Identify which cell holds the provided text, then report its [x, y] central coordinate. 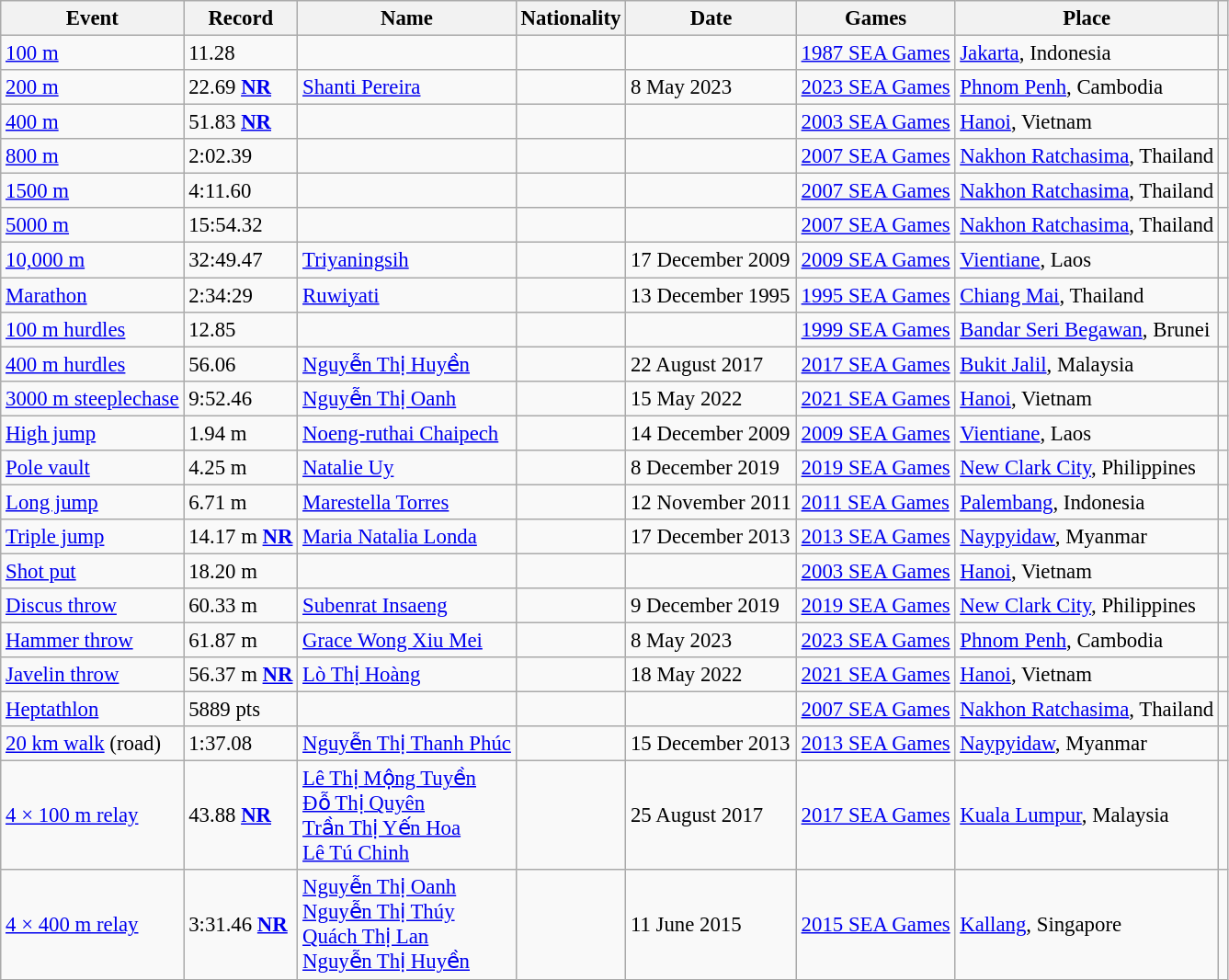
11 June 2015 [711, 925]
2015 SEA Games [875, 925]
Nguyễn Thị Oanh [406, 398]
5000 m [92, 225]
Hammer throw [92, 641]
8 December 2019 [711, 468]
800 m [92, 156]
56.37 m NR [241, 675]
1500 m [92, 191]
12.85 [241, 329]
4:11.60 [241, 191]
17 December 2009 [711, 260]
200 m [92, 87]
1.94 m [241, 433]
Nguyễn Thị Huyền [406, 364]
Event [92, 18]
5889 pts [241, 710]
Bandar Seri Begawan, Brunei [1087, 329]
Discus throw [92, 606]
10,000 m [92, 260]
Marestella Torres [406, 502]
20 km walk (road) [92, 744]
60.33 m [241, 606]
15:54.32 [241, 225]
11.28 [241, 53]
4.25 m [241, 468]
14 December 2009 [711, 433]
15 May 2022 [711, 398]
18.20 m [241, 571]
Nguyễn Thị OanhNguyễn Thị ThúyQuách Thị LanNguyễn Thị Huyền [406, 925]
43.88 NR [241, 816]
Maria Natalia Londa [406, 537]
Natalie Uy [406, 468]
Nationality [570, 18]
Record [241, 18]
1987 SEA Games [875, 53]
61.87 m [241, 641]
18 May 2022 [711, 675]
2011 SEA Games [875, 502]
Lê Thị Mộng TuyềnĐỗ Thị QuyênTrần Thị Yến HoaLê Tú Chinh [406, 816]
100 m hurdles [92, 329]
Shanti Pereira [406, 87]
2:34:29 [241, 295]
4 × 100 m relay [92, 816]
Place [1087, 18]
32:49.47 [241, 260]
Lò Thị Hoàng [406, 675]
Marathon [92, 295]
56.06 [241, 364]
1:37.08 [241, 744]
12 November 2011 [711, 502]
400 m [92, 122]
13 December 1995 [711, 295]
1999 SEA Games [875, 329]
Long jump [92, 502]
Name [406, 18]
Palembang, Indonesia [1087, 502]
Noeng-ruthai Chaipech [406, 433]
Date [711, 18]
9:52.46 [241, 398]
22.69 NR [241, 87]
100 m [92, 53]
17 December 2013 [711, 537]
Grace Wong Xiu Mei [406, 641]
Jakarta, Indonesia [1087, 53]
22 August 2017 [711, 364]
400 m hurdles [92, 364]
Ruwiyati [406, 295]
Shot put [92, 571]
6.71 m [241, 502]
4 × 400 m relay [92, 925]
Nguyễn Thị Thanh Phúc [406, 744]
Games [875, 18]
2:02.39 [241, 156]
3:31.46 NR [241, 925]
14.17 m NR [241, 537]
Heptathlon [92, 710]
Kuala Lumpur, Malaysia [1087, 816]
High jump [92, 433]
9 December 2019 [711, 606]
Javelin throw [92, 675]
1995 SEA Games [875, 295]
Subenrat Insaeng [406, 606]
25 August 2017 [711, 816]
Triyaningsih [406, 260]
3000 m steeplechase [92, 398]
Bukit Jalil, Malaysia [1087, 364]
Chiang Mai, Thailand [1087, 295]
51.83 NR [241, 122]
Pole vault [92, 468]
Kallang, Singapore [1087, 925]
15 December 2013 [711, 744]
Triple jump [92, 537]
